Pinpoint the cell where the given text exists, returning its [x, y] midpoint coordinate. 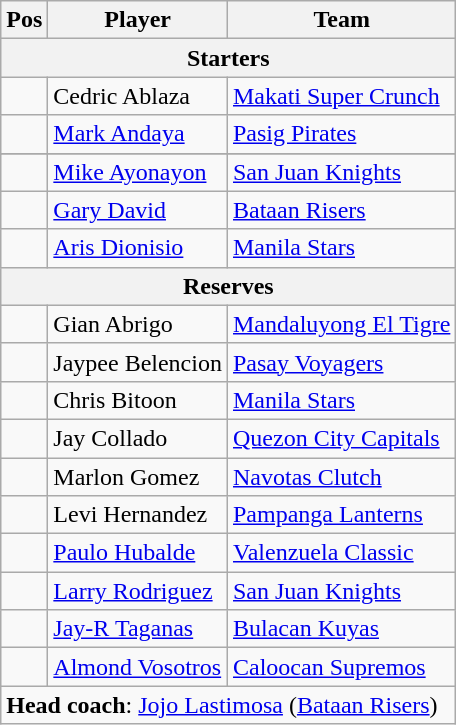
Team [341, 20]
Pos [24, 20]
Almond Vosotros [138, 667]
Makati Super Crunch [341, 96]
Head coach: Jojo Lastimosa (Bataan Risers) [228, 705]
Gian Abrigo [138, 324]
Mandaluyong El Tigre [341, 324]
Reserves [228, 286]
Valenzuela Classic [341, 553]
Pampanga Lanterns [341, 515]
Paulo Hubalde [138, 553]
Gary David [138, 210]
Cedric Ablaza [138, 96]
Marlon Gomez [138, 477]
Player [138, 20]
Navotas Clutch [341, 477]
Starters [228, 58]
Levi Hernandez [138, 515]
Mike Ayonayon [138, 172]
Bulacan Kuyas [341, 629]
Mark Andaya [138, 134]
Aris Dionisio [138, 248]
Pasig Pirates [341, 134]
Pasay Voyagers [341, 362]
Jaypee Belencion [138, 362]
Caloocan Supremos [341, 667]
Jay Collado [138, 438]
Bataan Risers [341, 210]
Quezon City Capitals [341, 438]
Jay-R Taganas [138, 629]
Larry Rodriguez [138, 591]
Chris Bitoon [138, 400]
